Output the [x, y] coordinate of the center of the cell containing the given text.  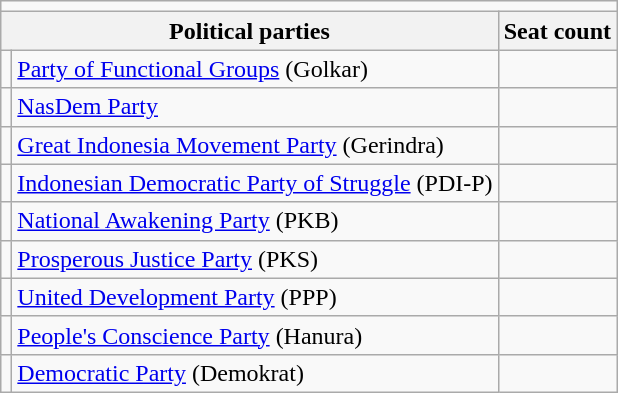
People's Conscience Party (Hanura) [255, 335]
Seat count [557, 31]
Democratic Party (Demokrat) [255, 373]
Political parties [250, 31]
Great Indonesia Movement Party (Gerindra) [255, 145]
Party of Functional Groups (Golkar) [255, 69]
National Awakening Party (PKB) [255, 221]
United Development Party (PPP) [255, 297]
Indonesian Democratic Party of Struggle (PDI-P) [255, 183]
NasDem Party [255, 107]
Prosperous Justice Party (PKS) [255, 259]
